Find where the given text appears and provide that cell's center as (x, y) coordinate. 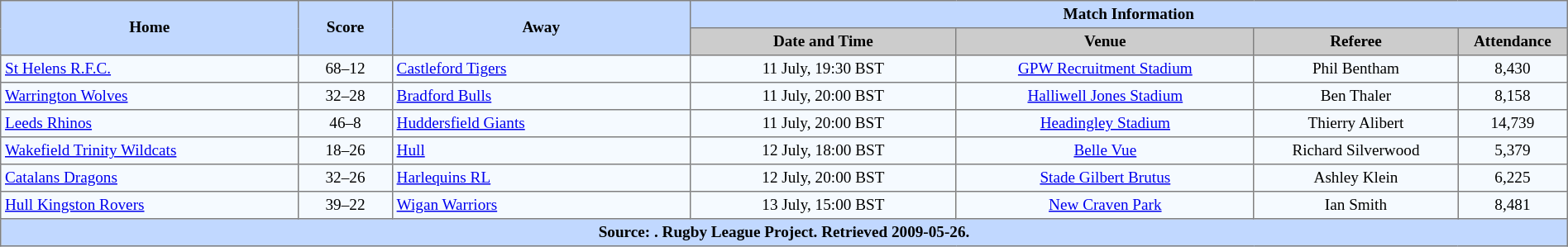
39–22 (346, 205)
St Helens R.F.C. (150, 69)
Score (346, 28)
Leeds Rhinos (150, 124)
32–28 (346, 96)
GPW Recruitment Stadium (1105, 69)
Venue (1105, 41)
Bradford Bulls (541, 96)
8,158 (1513, 96)
Warrington Wolves (150, 96)
Attendance (1513, 41)
46–8 (346, 124)
Ian Smith (1355, 205)
Wigan Warriors (541, 205)
14,739 (1513, 124)
68–12 (346, 69)
Harlequins RL (541, 178)
6,225 (1513, 178)
Hull Kingston Rovers (150, 205)
Ben Thaler (1355, 96)
Castleford Tigers (541, 69)
12 July, 18:00 BST (823, 150)
18–26 (346, 150)
5,379 (1513, 150)
Referee (1355, 41)
Match Information (1128, 15)
8,430 (1513, 69)
Headingley Stadium (1105, 124)
New Craven Park (1105, 205)
Stade Gilbert Brutus (1105, 178)
Phil Bentham (1355, 69)
Belle Vue (1105, 150)
Source: . Rugby League Project. Retrieved 2009-05-26. (784, 233)
8,481 (1513, 205)
13 July, 15:00 BST (823, 205)
12 July, 20:00 BST (823, 178)
Catalans Dragons (150, 178)
32–26 (346, 178)
11 July, 19:30 BST (823, 69)
Home (150, 28)
Wakefield Trinity Wildcats (150, 150)
Ashley Klein (1355, 178)
Hull (541, 150)
Thierry Alibert (1355, 124)
Halliwell Jones Stadium (1105, 96)
Away (541, 28)
Date and Time (823, 41)
Richard Silverwood (1355, 150)
Huddersfield Giants (541, 124)
